Provide the [x, y] coordinate of the cell's center where the given text is located.  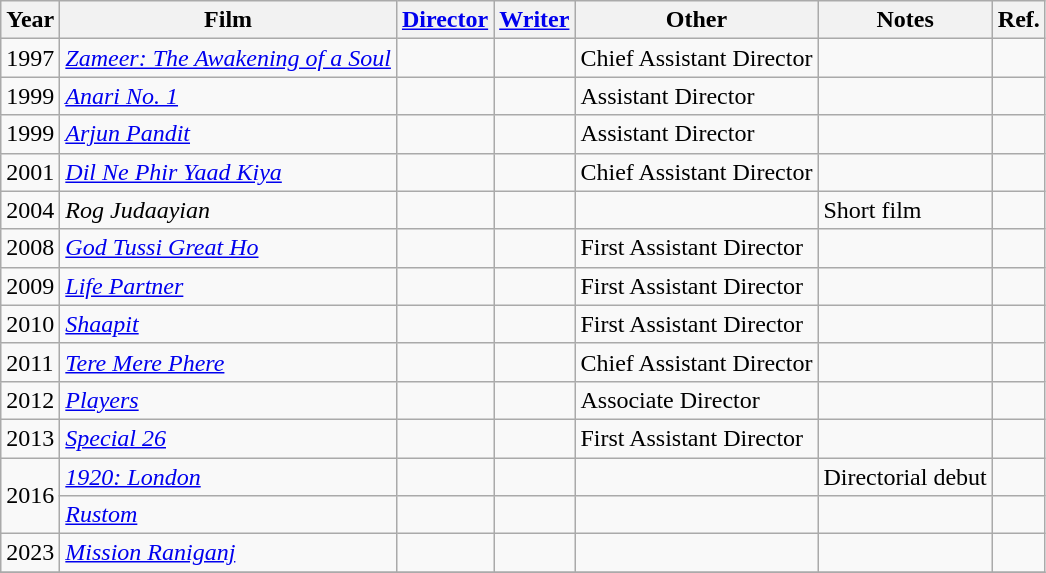
Rog Judaayian [228, 210]
2012 [30, 400]
2001 [30, 172]
Short film [905, 210]
Special 26 [228, 438]
2013 [30, 438]
2004 [30, 210]
Tere Mere Phere [228, 362]
Ref. [1018, 20]
Writer [534, 20]
2009 [30, 286]
2023 [30, 553]
Life Partner [228, 286]
Film [228, 20]
Dil Ne Phir Yaad Kiya [228, 172]
Players [228, 400]
1997 [30, 58]
2011 [30, 362]
Zameer: The Awakening of a Soul [228, 58]
Mission Raniganj [228, 553]
Director [444, 20]
2016 [30, 496]
Anari No. 1 [228, 96]
Rustom [228, 515]
Associate Director [696, 400]
Notes [905, 20]
Other [696, 20]
2008 [30, 248]
1920: London [228, 477]
Arjun Pandit [228, 134]
2010 [30, 324]
Shaapit [228, 324]
God Tussi Great Ho [228, 248]
Year [30, 20]
Directorial debut [905, 477]
